From the cell containing the given text, extract its center point as [X, Y] coordinate. 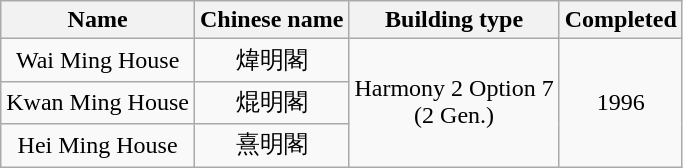
1996 [620, 103]
Harmony 2 Option 7(2 Gen.) [454, 103]
Wai Ming House [98, 60]
Name [98, 20]
熹明閣 [271, 146]
Hei Ming House [98, 146]
Completed [620, 20]
Building type [454, 20]
煒明閣 [271, 60]
焜明閣 [271, 102]
Chinese name [271, 20]
Kwan Ming House [98, 102]
